Find where the given text appears and provide that cell's center as [x, y] coordinate. 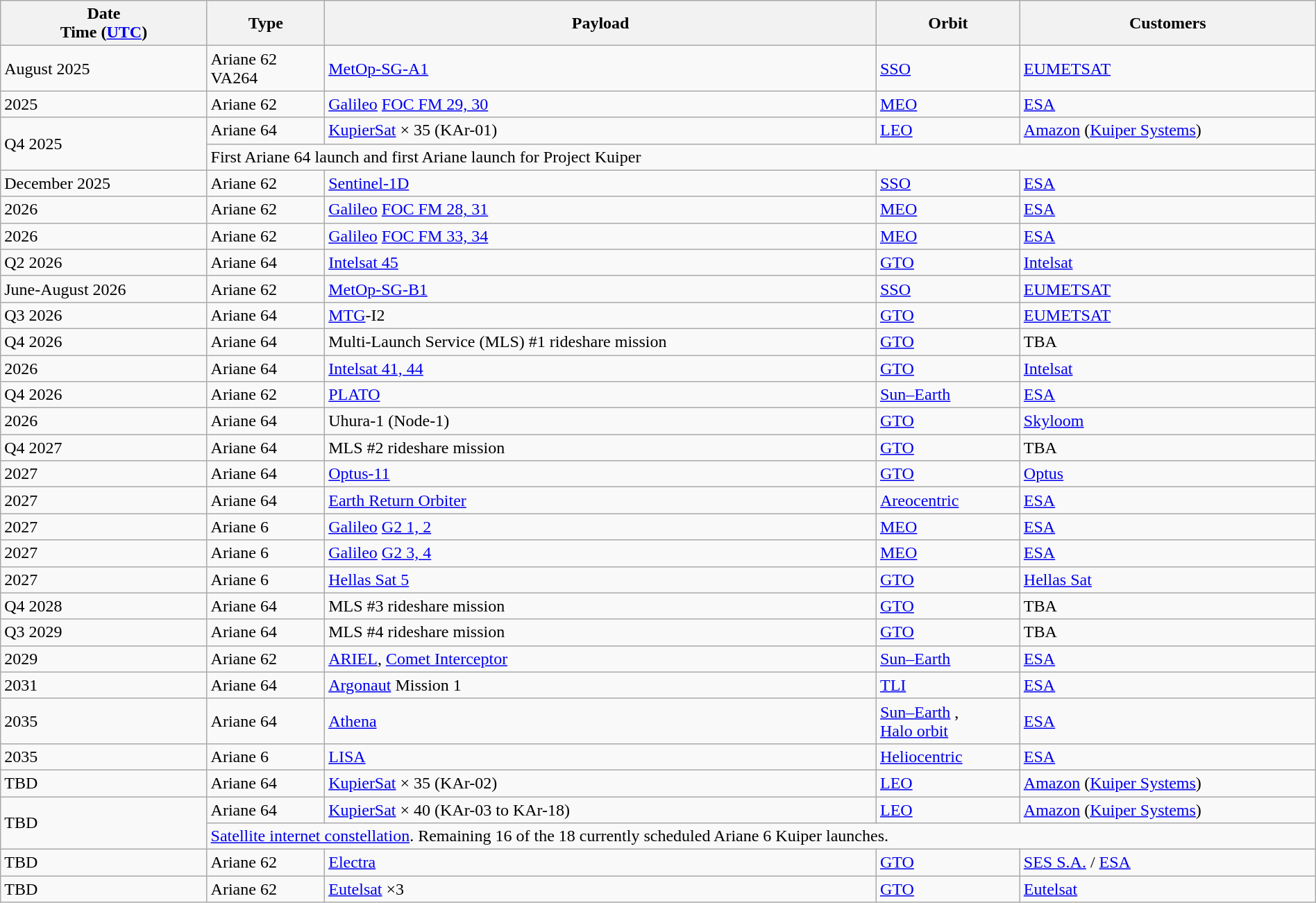
MLS #2 rideshare mission [601, 448]
Eutelsat ×3 [601, 889]
2025 [104, 104]
Ariane 62VA264 [266, 68]
Uhura-1 (Node-1) [601, 421]
Galileo FOC FM 28, 31 [601, 210]
Q4 2027 [104, 448]
LISA [601, 757]
Q4 2028 [104, 606]
PLATO [601, 395]
TLI [948, 685]
Orbit [948, 24]
Optus [1167, 474]
MTG-I2 [601, 315]
June-August 2026 [104, 289]
KupierSat × 35 (KAr-01) [601, 130]
MetOp-SG-A1 [601, 68]
MetOp-SG-B1 [601, 289]
December 2025 [104, 183]
Argonaut Mission 1 [601, 685]
KupierSat × 40 (KAr-03 to KAr-18) [601, 810]
Hellas Sat 5 [601, 580]
Galileo FOC FM 29, 30 [601, 104]
ARIEL, Comet Interceptor [601, 659]
Electra [601, 863]
Heliocentric [948, 757]
Hellas Sat [1167, 580]
Galileo G2 3, 4 [601, 553]
Multi-Launch Service (MLS) #1 rideshare mission [601, 341]
Earth Return Orbiter [601, 500]
Skyloom [1167, 421]
Customers [1167, 24]
Galileo FOC FM 33, 34 [601, 236]
SES S.A. / ESA [1167, 863]
DateTime (UTC) [104, 24]
Galileo G2 1, 2 [601, 527]
MLS #3 rideshare mission [601, 606]
Q3 2029 [104, 632]
Payload [601, 24]
Intelsat 41, 44 [601, 369]
2031 [104, 685]
Q2 2026 [104, 262]
Athena [601, 720]
Satellite internet constellation. Remaining 16 of the 18 currently scheduled Ariane 6 Kuiper launches. [761, 836]
August 2025 [104, 68]
Optus-11 [601, 474]
MLS #4 rideshare mission [601, 632]
Q3 2026 [104, 315]
Type [266, 24]
KupierSat × 35 (KAr-02) [601, 783]
Q4 2025 [104, 144]
First Ariane 64 launch and first Ariane launch for Project Kuiper [761, 157]
2029 [104, 659]
Sun–Earth ,Halo orbit [948, 720]
Sentinel-1D [601, 183]
Eutelsat [1167, 889]
Intelsat 45 [601, 262]
Areocentric [948, 500]
